Detect which cell encompasses the target text, then output its [X, Y] center coordinate. 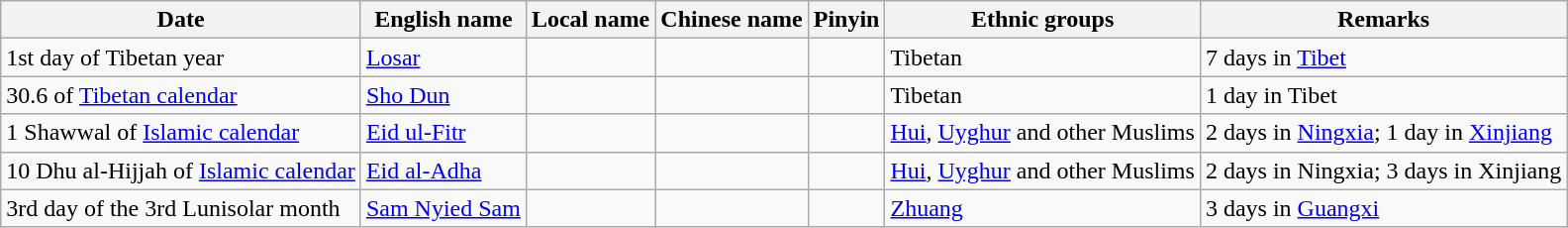
2 days in Ningxia; 1 day in Xinjiang [1383, 133]
30.6 of Tibetan calendar [181, 95]
English name [443, 20]
3 days in Guangxi [1383, 208]
Chinese name [732, 20]
Sho Dun [443, 95]
Ethnic groups [1042, 20]
Sam Nyied Sam [443, 208]
Local name [590, 20]
1st day of Tibetan year [181, 57]
Pinyin [846, 20]
1 day in Tibet [1383, 95]
3rd day of the 3rd Lunisolar month [181, 208]
1 Shawwal of Islamic calendar [181, 133]
Zhuang [1042, 208]
2 days in Ningxia; 3 days in Xinjiang [1383, 171]
Losar [443, 57]
10 Dhu al-Hijjah of Islamic calendar [181, 171]
Remarks [1383, 20]
7 days in Tibet [1383, 57]
Eid al-Adha [443, 171]
Date [181, 20]
Eid ul-Fitr [443, 133]
